Pinpoint the cell where the given text exists, returning its (x, y) midpoint coordinate. 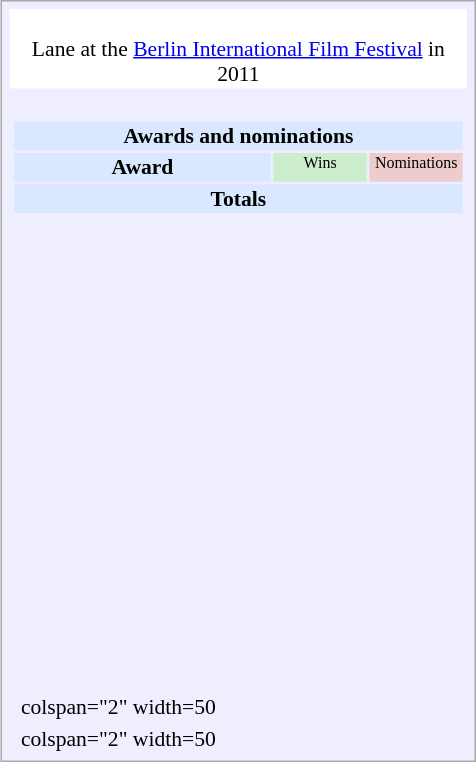
Nominations (416, 167)
Totals (238, 198)
Awards and nominations Award Wins Nominations Totals (239, 390)
Wins (320, 167)
Award (142, 167)
Awards and nominations (238, 135)
Lane at the Berlin International Film Festival in 2011 (239, 49)
